Capture the cell that displays the provided text and extract its [X, Y] central coordinate. 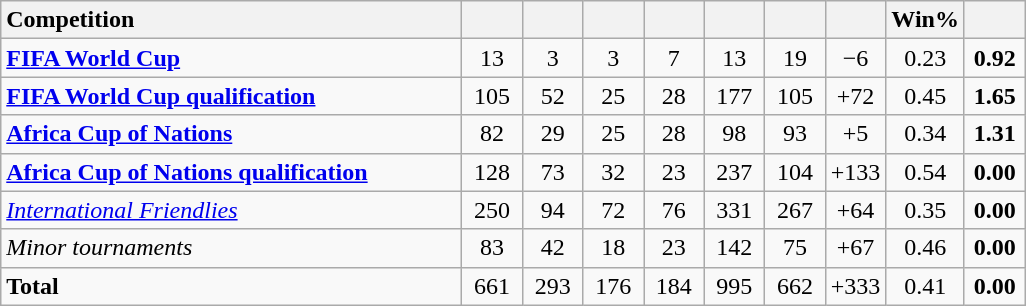
52 [552, 96]
32 [614, 172]
Minor tournaments [232, 248]
72 [614, 210]
7 [674, 58]
83 [492, 248]
Africa Cup of Nations [232, 134]
0.41 [926, 286]
International Friendlies [232, 210]
94 [552, 210]
Africa Cup of Nations qualification [232, 172]
Total [232, 286]
0.45 [926, 96]
237 [734, 172]
995 [734, 286]
661 [492, 286]
−6 [856, 58]
176 [614, 286]
73 [552, 172]
1.65 [994, 96]
Competition [232, 20]
142 [734, 248]
662 [796, 286]
293 [552, 286]
19 [796, 58]
76 [674, 210]
267 [796, 210]
0.35 [926, 210]
FIFA World Cup [232, 58]
42 [552, 248]
18 [614, 248]
+64 [856, 210]
0.92 [994, 58]
0.34 [926, 134]
+133 [856, 172]
+72 [856, 96]
+5 [856, 134]
+333 [856, 286]
1.31 [994, 134]
+67 [856, 248]
104 [796, 172]
75 [796, 248]
0.23 [926, 58]
0.54 [926, 172]
184 [674, 286]
82 [492, 134]
250 [492, 210]
331 [734, 210]
128 [492, 172]
177 [734, 96]
FIFA World Cup qualification [232, 96]
Win% [926, 20]
93 [796, 134]
0.46 [926, 248]
98 [734, 134]
29 [552, 134]
